Return [x, y] of the center of cell containing provided text 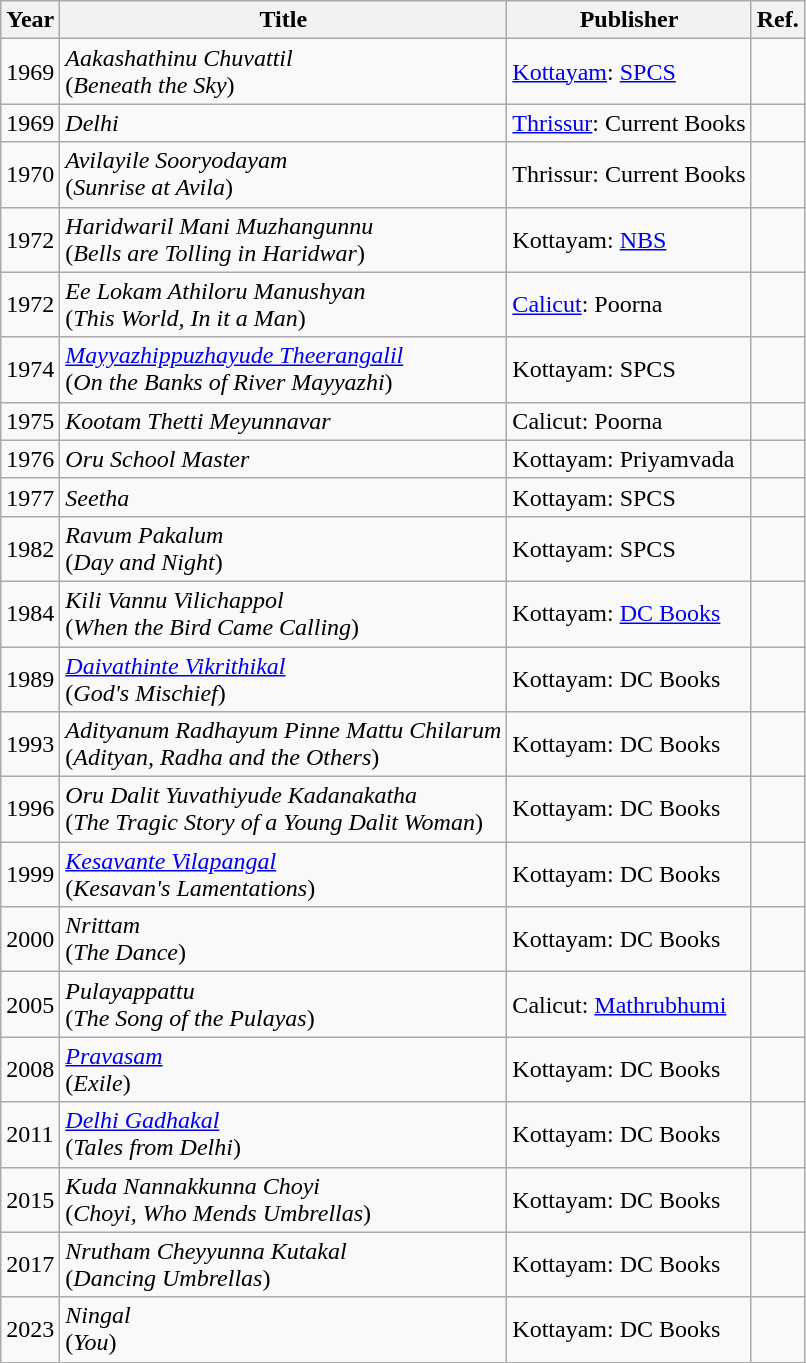
Nrittam(The Dance) [284, 940]
Kili Vannu Vilichappol(When the Bird Came Calling) [284, 614]
1970 [30, 174]
Ref. [778, 20]
Adityanum Radhayum Pinne Mattu Chilarum(Adityan, Radha and the Others) [284, 744]
2000 [30, 940]
1975 [30, 421]
Kottayam: Priyamvada [629, 459]
Oru Dalit Yuvathiyude Kadanakatha(The Tragic Story of a Young Dalit Woman) [284, 810]
Publisher [629, 20]
2008 [30, 1070]
2015 [30, 1200]
1999 [30, 874]
1984 [30, 614]
Delhi Gadhakal(Tales from Delhi) [284, 1134]
1989 [30, 678]
Daivathinte Vikrithikal(God's Mischief) [284, 678]
1976 [30, 459]
1977 [30, 497]
Ee Lokam Athiloru Manushyan(This World, In it a Man) [284, 304]
Ravum Pakalum(Day and Night) [284, 548]
Nrutham Cheyyunna Kutakal(Dancing Umbrellas) [284, 1264]
Kootam Thetti Meyunnavar [284, 421]
Kesavante Vilapangal(Kesavan's Lamentations) [284, 874]
Avilayile Sooryodayam(Sunrise at Avila) [284, 174]
Haridwaril Mani Muzhangunnu(Bells are Tolling in Haridwar) [284, 240]
1974 [30, 370]
Aakashathinu Chuvattil(Beneath the Sky) [284, 72]
Mayyazhippuzhayude Theerangalil(On the Banks of River Mayyazhi) [284, 370]
2011 [30, 1134]
2017 [30, 1264]
Year [30, 20]
1993 [30, 744]
Pulayappattu(The Song of the Pulayas) [284, 1004]
Ningal(You) [284, 1330]
2023 [30, 1330]
Title [284, 20]
2005 [30, 1004]
Seetha [284, 497]
1982 [30, 548]
Delhi [284, 123]
1996 [30, 810]
Calicut: Mathrubhumi [629, 1004]
Kottayam: NBS [629, 240]
Pravasam(Exile) [284, 1070]
Kuda Nannakkunna Choyi(Choyi, Who Mends Umbrellas) [284, 1200]
Oru School Master [284, 459]
